Identify which cell holds the provided text, then report its (X, Y) central coordinate. 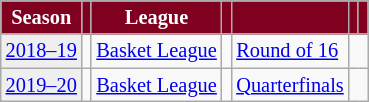
Quarterfinals (290, 85)
Round of 16 (290, 51)
League (156, 17)
2019–20 (42, 85)
2018–19 (42, 51)
Season (42, 17)
